Find where the given text appears and provide that cell's center as (X, Y) coordinate. 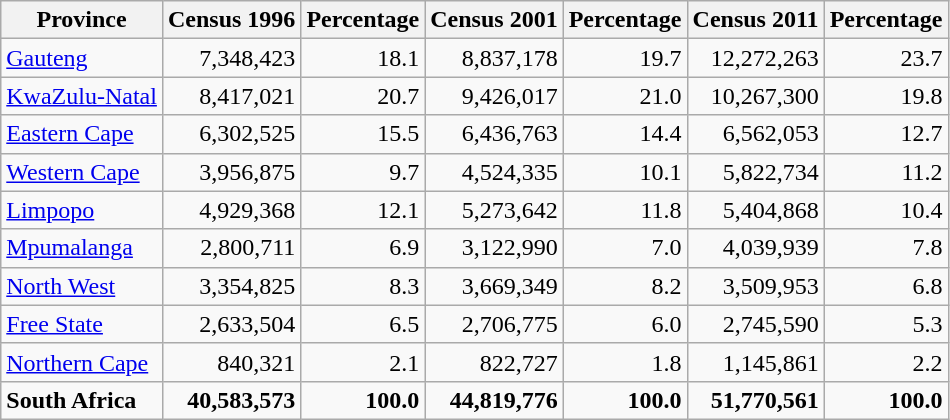
1.8 (625, 362)
6,436,763 (494, 134)
6.8 (886, 286)
5,273,642 (494, 210)
2.2 (886, 362)
3,956,875 (231, 172)
10.1 (625, 172)
7,348,423 (231, 58)
KwaZulu-Natal (82, 96)
18.1 (363, 58)
14.4 (625, 134)
5,404,868 (756, 210)
Census 2001 (494, 20)
10.4 (886, 210)
2.1 (363, 362)
12.1 (363, 210)
Province (82, 20)
Mpumalanga (82, 248)
6.9 (363, 248)
2,706,775 (494, 324)
4,524,335 (494, 172)
5.3 (886, 324)
3,122,990 (494, 248)
19.7 (625, 58)
44,819,776 (494, 400)
Eastern Cape (82, 134)
15.5 (363, 134)
12.7 (886, 134)
6,562,053 (756, 134)
4,929,368 (231, 210)
South Africa (82, 400)
Gauteng (82, 58)
Limpopo (82, 210)
1,145,861 (756, 362)
3,354,825 (231, 286)
6,302,525 (231, 134)
840,321 (231, 362)
19.8 (886, 96)
20.7 (363, 96)
7.0 (625, 248)
Census 2011 (756, 20)
10,267,300 (756, 96)
8,837,178 (494, 58)
822,727 (494, 362)
Census 1996 (231, 20)
5,822,734 (756, 172)
6.0 (625, 324)
Northern Cape (82, 362)
21.0 (625, 96)
12,272,263 (756, 58)
6.5 (363, 324)
7.8 (886, 248)
11.8 (625, 210)
3,509,953 (756, 286)
North West (82, 286)
Free State (82, 324)
8,417,021 (231, 96)
9.7 (363, 172)
2,633,504 (231, 324)
23.7 (886, 58)
8.2 (625, 286)
Western Cape (82, 172)
51,770,561 (756, 400)
11.2 (886, 172)
2,745,590 (756, 324)
4,039,939 (756, 248)
2,800,711 (231, 248)
9,426,017 (494, 96)
40,583,573 (231, 400)
8.3 (363, 286)
3,669,349 (494, 286)
